Provide the (x, y) coordinate of the cell's center where the given text is located.  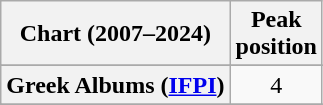
4 (276, 85)
Chart (2007–2024) (116, 34)
Greek Albums (IFPI) (116, 85)
Peakposition (276, 34)
